Capture the cell that displays the provided text and extract its [x, y] central coordinate. 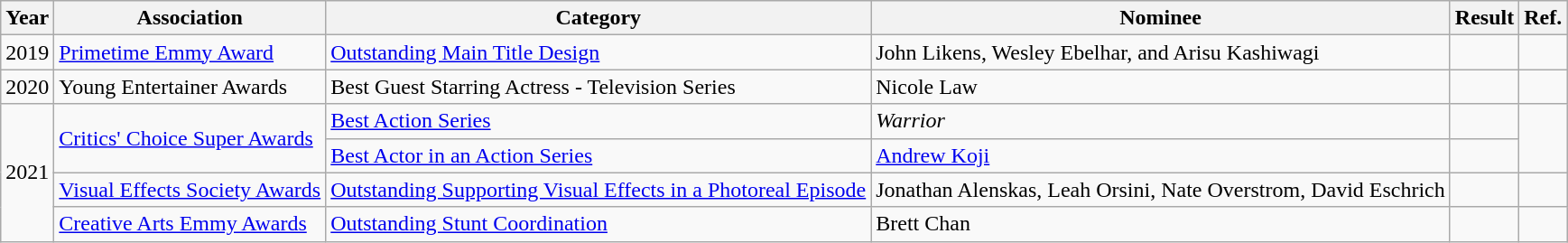
Outstanding Supporting Visual Effects in a Photoreal Episode [598, 190]
Best Guest Starring Actress - Television Series [598, 87]
2021 [27, 173]
Andrew Koji [1161, 155]
Category [598, 18]
2019 [27, 52]
Outstanding Main Title Design [598, 52]
John Likens, Wesley Ebelhar, and Arisu Kashiwagi [1161, 52]
Best Actor in an Action Series [598, 155]
Visual Effects Society Awards [190, 190]
Jonathan Alenskas, Leah Orsini, Nate Overstrom, David Eschrich [1161, 190]
Association [190, 18]
Nominee [1161, 18]
Year [27, 18]
Best Action Series [598, 121]
Nicole Law [1161, 87]
Creative Arts Emmy Awards [190, 224]
Warrior [1161, 121]
Primetime Emmy Award [190, 52]
Result [1484, 18]
2020 [27, 87]
Outstanding Stunt Coordination [598, 224]
Young Entertainer Awards [190, 87]
Brett Chan [1161, 224]
Ref. [1544, 18]
Critics' Choice Super Awards [190, 138]
